Extract the (x, y) coordinate from the center of the cell holding the provided text.  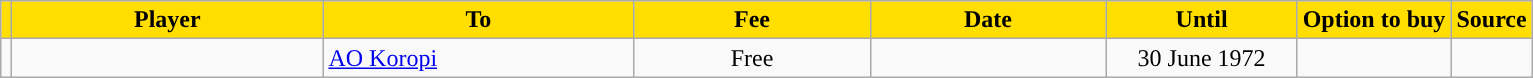
Date (988, 20)
Until (1202, 20)
AO Koropi (478, 58)
Player (168, 20)
Option to buy (1374, 20)
Free (752, 58)
Fee (752, 20)
To (478, 20)
30 June 1972 (1202, 58)
Source (1492, 20)
